Capture the cell that displays the provided text and extract its [x, y] central coordinate. 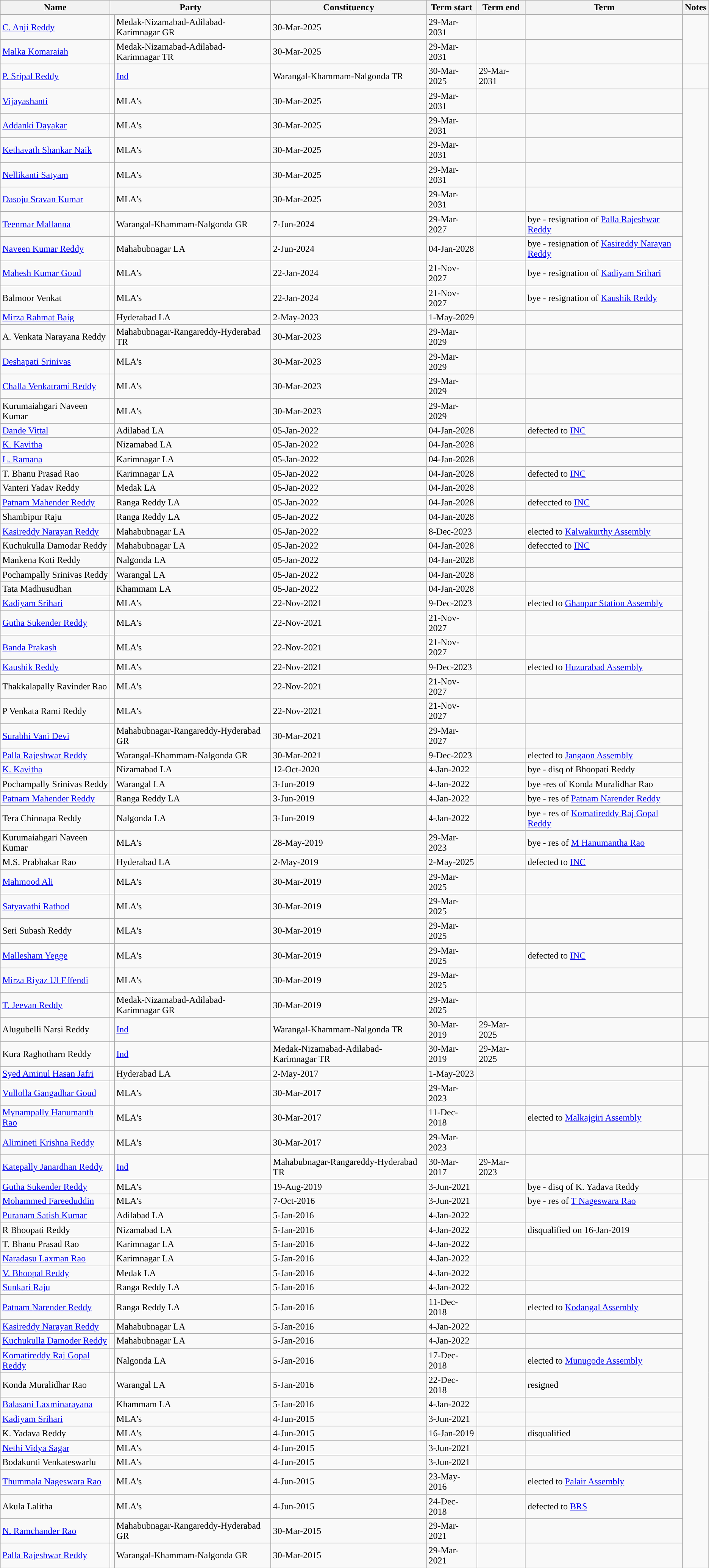
Syed Aminul Hasan Jafri [55, 1074]
Mahmood Ali [55, 881]
P. Sripal Reddy [55, 76]
Dasoju Sravan Kumar [55, 199]
2-May-2019 [348, 862]
8-Dec-2023 [451, 531]
disqualified [604, 1433]
Sunkari Raju [55, 1287]
Thakkalapally Ravinder Rao [55, 687]
Akula Lalitha [55, 1506]
2-May-2023 [348, 318]
Balmoor Venkat [55, 298]
elected to Kalwakurthy Assembly [604, 531]
Mirza Riyaz Ul Effendi [55, 980]
Term start [451, 8]
Party [191, 8]
28-May-2019 [348, 843]
Nethi Vidya Sagar [55, 1448]
C. Anji Reddy [55, 27]
L. Ramana [55, 459]
1-May-2029 [451, 318]
bye - res of Komatireddy Raj Gopal Reddy [604, 818]
Komatireddy Raj Gopal Reddy [55, 1361]
Malka Komaraiah [55, 51]
2-May-2025 [451, 862]
N. Ramchander Rao [55, 1531]
bye - res of Patnam Narender Reddy [604, 798]
Naradasu Laxman Rao [55, 1259]
bye - res of T Nageswara Rao [604, 1201]
Constituency [348, 8]
Tera Chinnapa Reddy [55, 818]
Alugubelli Narsi Reddy [55, 1030]
T. Jeevan Reddy [55, 1005]
Naveen Kumar Reddy [55, 248]
Konda Muralidhar Rao [55, 1385]
Banda Prakash [55, 647]
Mallesham Yegge [55, 955]
elected to Kodangal Assembly [604, 1307]
K. Yadava Reddy [55, 1433]
bye - disq of K. Yadava Reddy [604, 1186]
1-May-2023 [451, 1074]
bye - disq of Bhoopati Reddy [604, 770]
Kaushik Reddy [55, 667]
Seri Subash Reddy [55, 931]
7-Jun-2024 [348, 224]
Name [55, 8]
16-Jan-2019 [451, 1433]
Term [604, 8]
Bodakunti Venkateswarlu [55, 1462]
Alimineti Krishna Reddy [55, 1142]
Notes [696, 8]
Thummala Nageswara Rao [55, 1482]
Balasani Laxminarayana [55, 1404]
Vijayashanti [55, 101]
bye - resignation of Kasireddy Narayan Reddy [604, 248]
elected to Malkajgiri Assembly [604, 1118]
elected to Munugode Assembly [604, 1361]
R Bhoopati Reddy [55, 1230]
23-May-2016 [451, 1482]
17-Dec-2018 [451, 1361]
Vanteri Yadav Reddy [55, 488]
Mankena Koti Reddy [55, 560]
resigned [604, 1385]
Kethavath Shankar Naik [55, 150]
bye - resignation of Kaushik Reddy [604, 298]
Mohammed Fareeduddin [55, 1201]
V. Bhoopal Reddy [55, 1273]
disqualified on 16-Jan-2019 [604, 1230]
24-Dec-2018 [451, 1506]
Dande Vittal [55, 430]
7-Oct-2016 [348, 1201]
Surabhi Vani Devi [55, 736]
Mynampally Hanumanth Rao [55, 1118]
bye -res of Konda Muralidhar Rao [604, 784]
bye - res of M Hanumantha Rao [604, 843]
22-Dec-2018 [451, 1385]
2-May-2017 [348, 1074]
M.S. Prabhakar Rao [55, 862]
Addanki Dayakar [55, 126]
Patnam Narender Reddy [55, 1307]
elected to Huzurabad Assembly [604, 667]
Kuchukulla Damodar Reddy [55, 546]
19-Aug-2019 [348, 1186]
Mirza Rahmat Baig [55, 318]
Nellikanti Satyam [55, 175]
Teenmar Mallanna [55, 224]
Tata Madhusudhan [55, 589]
2-Jun-2024 [348, 248]
defected to BRS [604, 1506]
elected to Palair Assembly [604, 1482]
P Venkata Rami Reddy [55, 711]
Puranam Satish Kumar [55, 1215]
elected to Ghanpur Station Assembly [604, 603]
Term end [501, 8]
Satyavathi Rathod [55, 906]
Kura Raghotharn Reddy [55, 1054]
Challa Venkatrami Reddy [55, 386]
Mahesh Kumar Goud [55, 273]
bye - resignation of Kadiyam Srihari [604, 273]
Shambipur Raju [55, 517]
Katepally Janardhan Reddy [55, 1167]
bye - resignation of Palla Rajeshwar Reddy [604, 224]
Deshapati Srinivas [55, 362]
elected to Jangaon Assembly [604, 755]
12-Oct-2020 [348, 770]
Kuchukulla Damoder Reddy [55, 1341]
A. Venkata Narayana Reddy [55, 337]
Vullolla Gangadhar Goud [55, 1093]
